Locate the cell with the specified text and output its (X, Y) center coordinate. 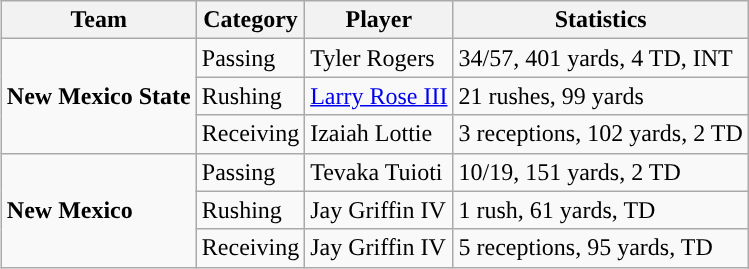
Team (98, 20)
Tevaka Tuioti (379, 172)
10/19, 151 yards, 2 TD (600, 172)
5 receptions, 95 yards, TD (600, 248)
Statistics (600, 20)
1 rush, 61 yards, TD (600, 210)
34/57, 401 yards, 4 TD, INT (600, 58)
Category (250, 20)
3 receptions, 102 yards, 2 TD (600, 134)
New Mexico (98, 210)
Tyler Rogers (379, 58)
21 rushes, 99 yards (600, 96)
Larry Rose III (379, 96)
New Mexico State (98, 96)
Izaiah Lottie (379, 134)
Player (379, 20)
